Capture the cell that displays the provided text and extract its (x, y) central coordinate. 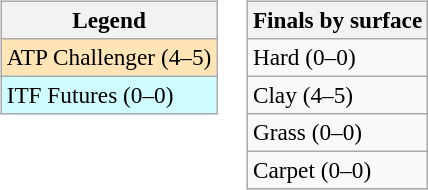
Carpet (0–0) (337, 171)
Hard (0–0) (337, 57)
ITF Futures (0–0) (108, 95)
Legend (108, 20)
Finals by surface (337, 20)
Grass (0–0) (337, 133)
Clay (4–5) (337, 95)
ATP Challenger (4–5) (108, 57)
